For the text-containing cell, return its midpoint in [x, y] coordinate format. 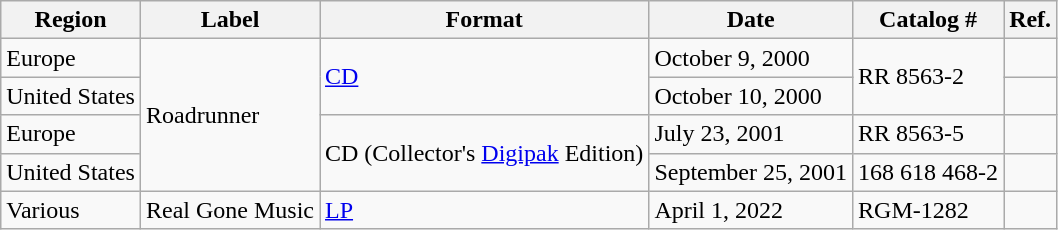
Roadrunner [230, 115]
Label [230, 20]
RR 8563-5 [928, 134]
CD [484, 77]
Date [751, 20]
Format [484, 20]
RR 8563-2 [928, 77]
April 1, 2022 [751, 210]
RGM-1282 [928, 210]
October 10, 2000 [751, 96]
Ref. [1030, 20]
September 25, 2001 [751, 172]
168 618 468-2 [928, 172]
LP [484, 210]
Various [71, 210]
Region [71, 20]
October 9, 2000 [751, 58]
Catalog # [928, 20]
July 23, 2001 [751, 134]
Real Gone Music [230, 210]
CD (Collector's Digipak Edition) [484, 153]
